Find where the given text appears and provide that cell's center as [X, Y] coordinate. 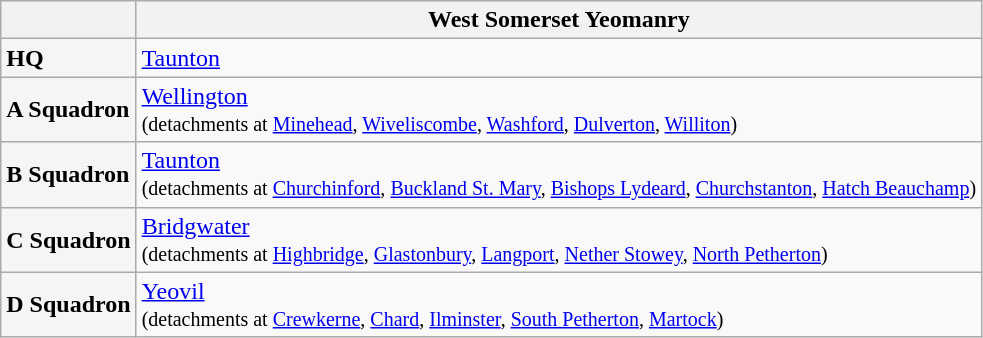
Wellington (detachments at Minehead, Wiveliscombe, Washford, Dulverton, Williton) [559, 110]
D Squadron [68, 304]
A Squadron [68, 110]
Taunton (detachments at Churchinford, Buckland St. Mary, Bishops Lydeard, Churchstanton, Hatch Beauchamp) [559, 174]
Bridgwater (detachments at Highbridge, Glastonbury, Langport, Nether Stowey, North Petherton) [559, 240]
West Somerset Yeomanry [559, 20]
HQ [68, 58]
Yeovil (detachments at Crewkerne, Chard, Ilminster, South Petherton, Martock) [559, 304]
Taunton [559, 58]
C Squadron [68, 240]
B Squadron [68, 174]
